Output the [X, Y] coordinate of the center of the cell containing the given text.  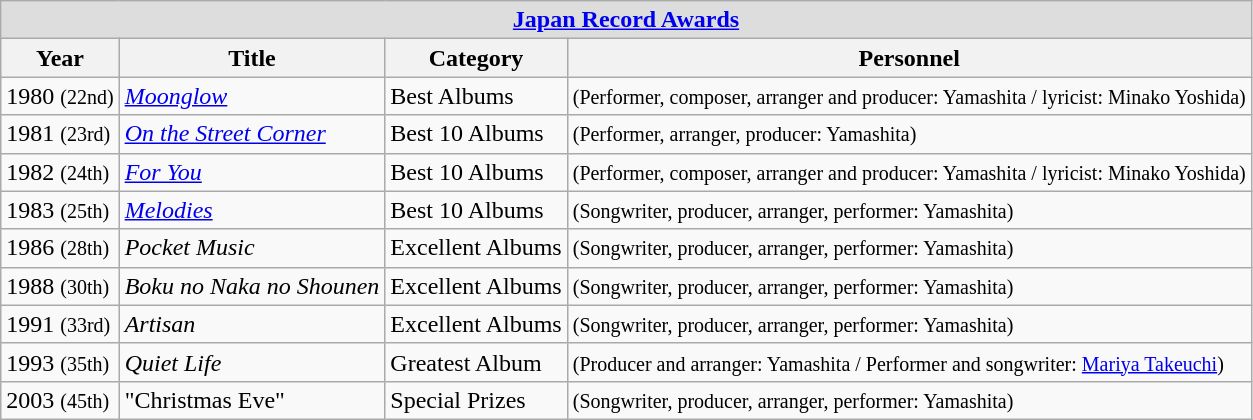
1980 (22nd) [60, 96]
Quiet Life [252, 362]
Personnel [909, 58]
For You [252, 172]
1991 (33rd) [60, 324]
Title [252, 58]
1983 (25th) [60, 210]
Best Albums [476, 96]
(Producer and arranger: Yamashita / Performer and songwriter: Mariya Takeuchi) [909, 362]
1988 (30th) [60, 286]
Artisan [252, 324]
1982 (24th) [60, 172]
Special Prizes [476, 400]
1986 (28th) [60, 248]
On the Street Corner [252, 134]
2003 (45th) [60, 400]
Melodies [252, 210]
Year [60, 58]
Japan Record Awards [626, 20]
Pocket Music [252, 248]
Moonglow [252, 96]
Boku no Naka no Shounen [252, 286]
1993 (35th) [60, 362]
Greatest Album [476, 362]
(Performer, arranger, producer: Yamashita) [909, 134]
Category [476, 58]
"Christmas Eve" [252, 400]
1981 (23rd) [60, 134]
